Capture the cell that displays the provided text and extract its [x, y] central coordinate. 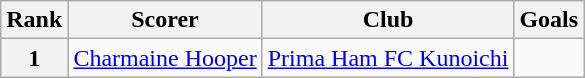
Scorer [165, 20]
Rank [34, 20]
Club [388, 20]
1 [34, 58]
Charmaine Hooper [165, 58]
Goals [549, 20]
Prima Ham FC Kunoichi [388, 58]
